Return the [X, Y] coordinate for the center point of the cell that contains the specified text.  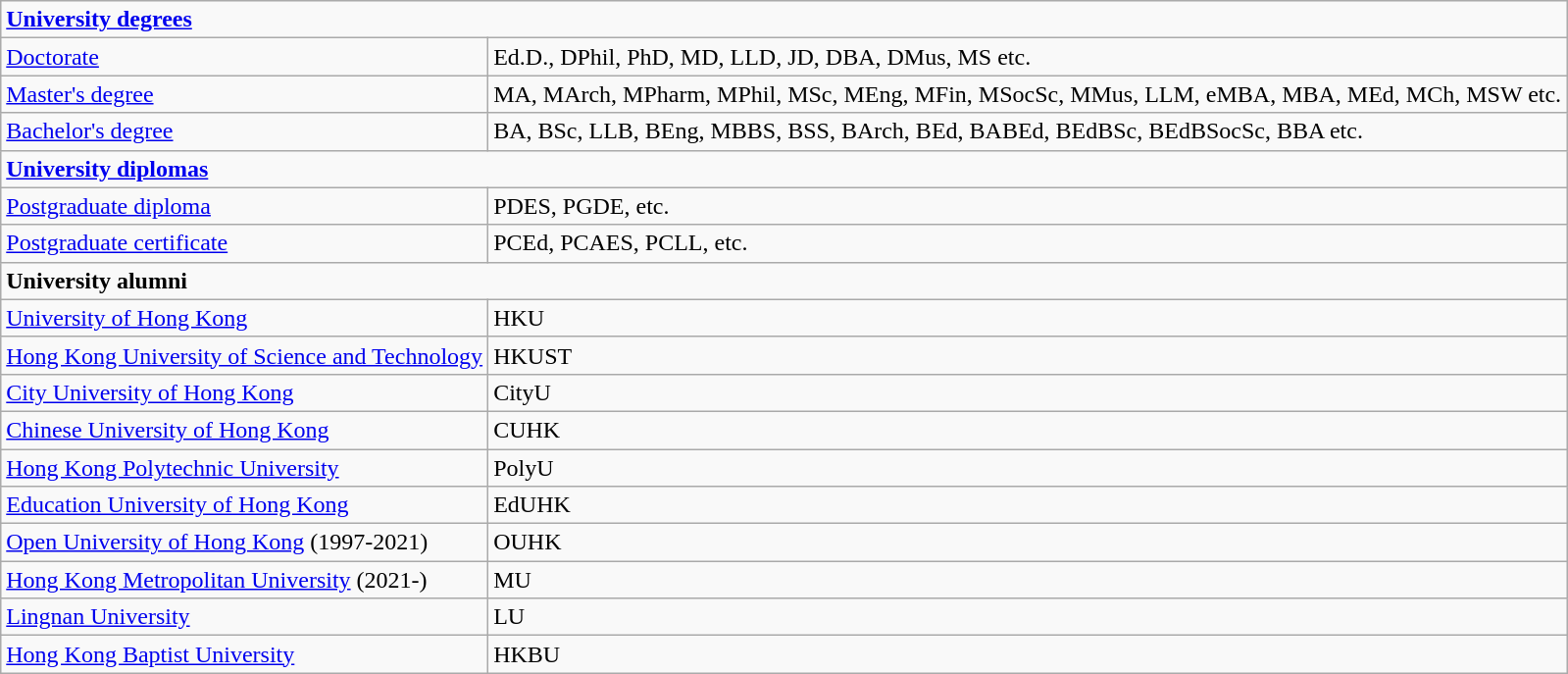
Postgraduate certificate [245, 243]
Doctorate [245, 57]
City University of Hong Kong [245, 392]
PolyU [1028, 468]
MA, MArch, MPharm, MPhil, MSc, MEng, MFin, MSocSc, MMus, LLM, eMBA, MBA, MEd, MCh, MSW etc. [1028, 94]
University degrees [784, 20]
PCEd, PCAES, PCLL, etc. [1028, 243]
University diplomas [784, 169]
Hong Kong Baptist University [245, 654]
Education University of Hong Kong [245, 505]
Hong Kong Polytechnic University [245, 468]
HKBU [1028, 654]
University alumni [784, 281]
PDES, PGDE, etc. [1028, 206]
Hong Kong Metropolitan University (2021-) [245, 580]
Postgraduate diploma [245, 206]
Ed.D., DPhil, PhD, MD, LLD, JD, DBA, DMus, MS etc. [1028, 57]
CUHK [1028, 430]
Master's degree [245, 94]
EdUHK [1028, 505]
University of Hong Kong [245, 318]
Bachelor's degree [245, 131]
CityU [1028, 392]
HKUST [1028, 355]
Open University of Hong Kong (1997-2021) [245, 543]
Chinese University of Hong Kong [245, 430]
LU [1028, 617]
OUHK [1028, 543]
BA, BSc, LLB, BEng, MBBS, BSS, BArch, BEd, BABEd, BEdBSc, BEdBSocSc, BBA etc. [1028, 131]
MU [1028, 580]
HKU [1028, 318]
Lingnan University [245, 617]
Hong Kong University of Science and Technology [245, 355]
